Pinpoint the cell where the given text exists, returning its [x, y] midpoint coordinate. 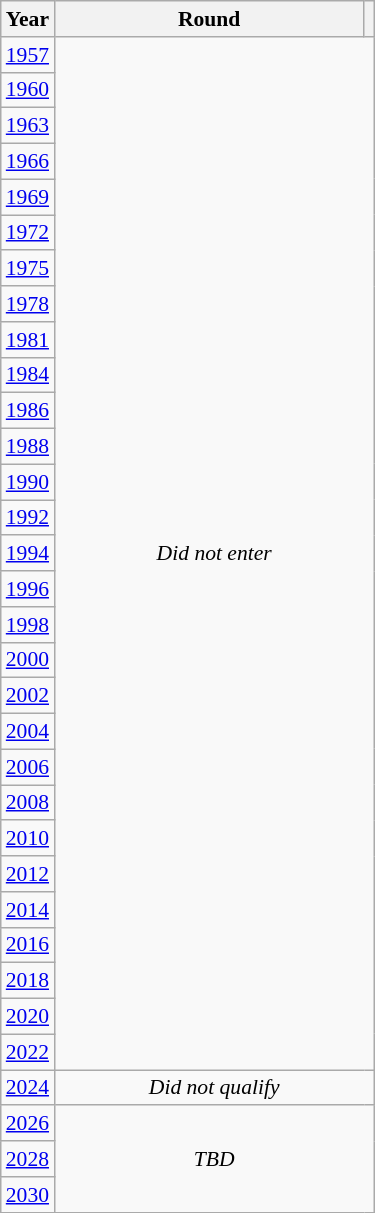
1978 [28, 304]
1957 [28, 55]
1990 [28, 482]
1972 [28, 233]
1998 [28, 625]
Did not enter [214, 554]
2006 [28, 767]
2030 [28, 1195]
1996 [28, 589]
Round [209, 19]
2002 [28, 696]
TBD [214, 1160]
1975 [28, 269]
2010 [28, 839]
2022 [28, 1052]
Year [28, 19]
2016 [28, 945]
2012 [28, 874]
1981 [28, 340]
2028 [28, 1159]
2014 [28, 910]
2018 [28, 981]
Did not qualify [214, 1088]
1986 [28, 411]
1966 [28, 162]
1969 [28, 197]
2024 [28, 1088]
2008 [28, 803]
2026 [28, 1124]
1992 [28, 518]
1963 [28, 126]
1960 [28, 90]
1994 [28, 554]
1984 [28, 375]
2020 [28, 1017]
2000 [28, 660]
1988 [28, 447]
2004 [28, 732]
